Provide the [X, Y] coordinate of the cell's center where the given text is located.  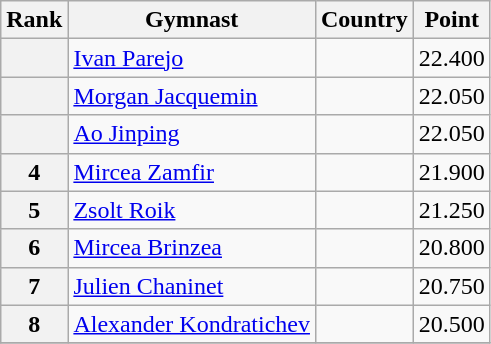
Zsolt Roik [192, 210]
Gymnast [192, 20]
21.900 [452, 172]
Mircea Brinzea [192, 248]
Morgan Jacquemin [192, 96]
Ao Jinping [192, 134]
20.500 [452, 324]
Mircea Zamfir [192, 172]
20.750 [452, 286]
8 [34, 324]
5 [34, 210]
Ivan Parejo [192, 58]
21.250 [452, 210]
20.800 [452, 248]
6 [34, 248]
22.400 [452, 58]
Country [364, 20]
Rank [34, 20]
4 [34, 172]
Alexander Kondratichev [192, 324]
7 [34, 286]
Point [452, 20]
Julien Chaninet [192, 286]
